Pinpoint the cell where the given text exists, returning its (X, Y) midpoint coordinate. 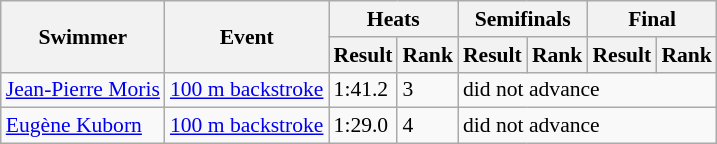
1:41.2 (364, 90)
1:29.0 (364, 126)
Jean-Pierre Moris (83, 90)
3 (428, 90)
Eugène Kuborn (83, 126)
Semifinals (522, 19)
Event (247, 36)
Heats (394, 19)
4 (428, 126)
Swimmer (83, 36)
Final (652, 19)
